Detect which cell encompasses the target text, then output its [x, y] center coordinate. 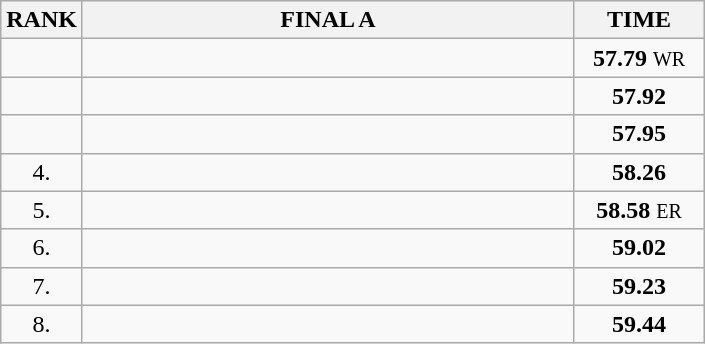
8. [42, 324]
57.92 [640, 96]
59.44 [640, 324]
4. [42, 172]
RANK [42, 20]
6. [42, 248]
57.95 [640, 134]
7. [42, 286]
59.02 [640, 248]
58.58 ER [640, 210]
TIME [640, 20]
59.23 [640, 286]
5. [42, 210]
FINAL A [328, 20]
57.79 WR [640, 58]
58.26 [640, 172]
